Pinpoint the cell where the given text exists, returning its [X, Y] midpoint coordinate. 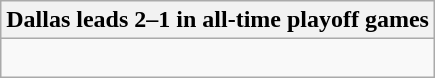
Dallas leads 2–1 in all-time playoff games [218, 20]
